Return the [X, Y] coordinate for the center point of the cell that contains the specified text.  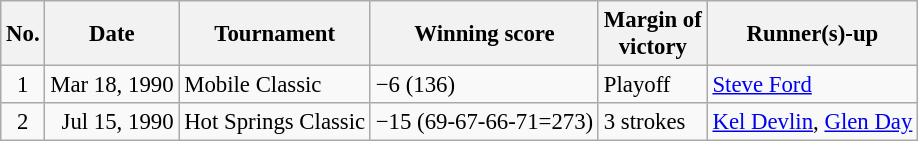
2 [23, 122]
Kel Devlin, Glen Day [812, 122]
−15 (69-67-66-71=273) [484, 122]
Jul 15, 1990 [112, 122]
−6 (136) [484, 85]
No. [23, 34]
Mar 18, 1990 [112, 85]
Playoff [652, 85]
1 [23, 85]
Margin ofvictory [652, 34]
3 strokes [652, 122]
Mobile Classic [275, 85]
Tournament [275, 34]
Date [112, 34]
Winning score [484, 34]
Steve Ford [812, 85]
Hot Springs Classic [275, 122]
Runner(s)-up [812, 34]
